Return the (X, Y) coordinate for the center point of the cell that contains the specified text.  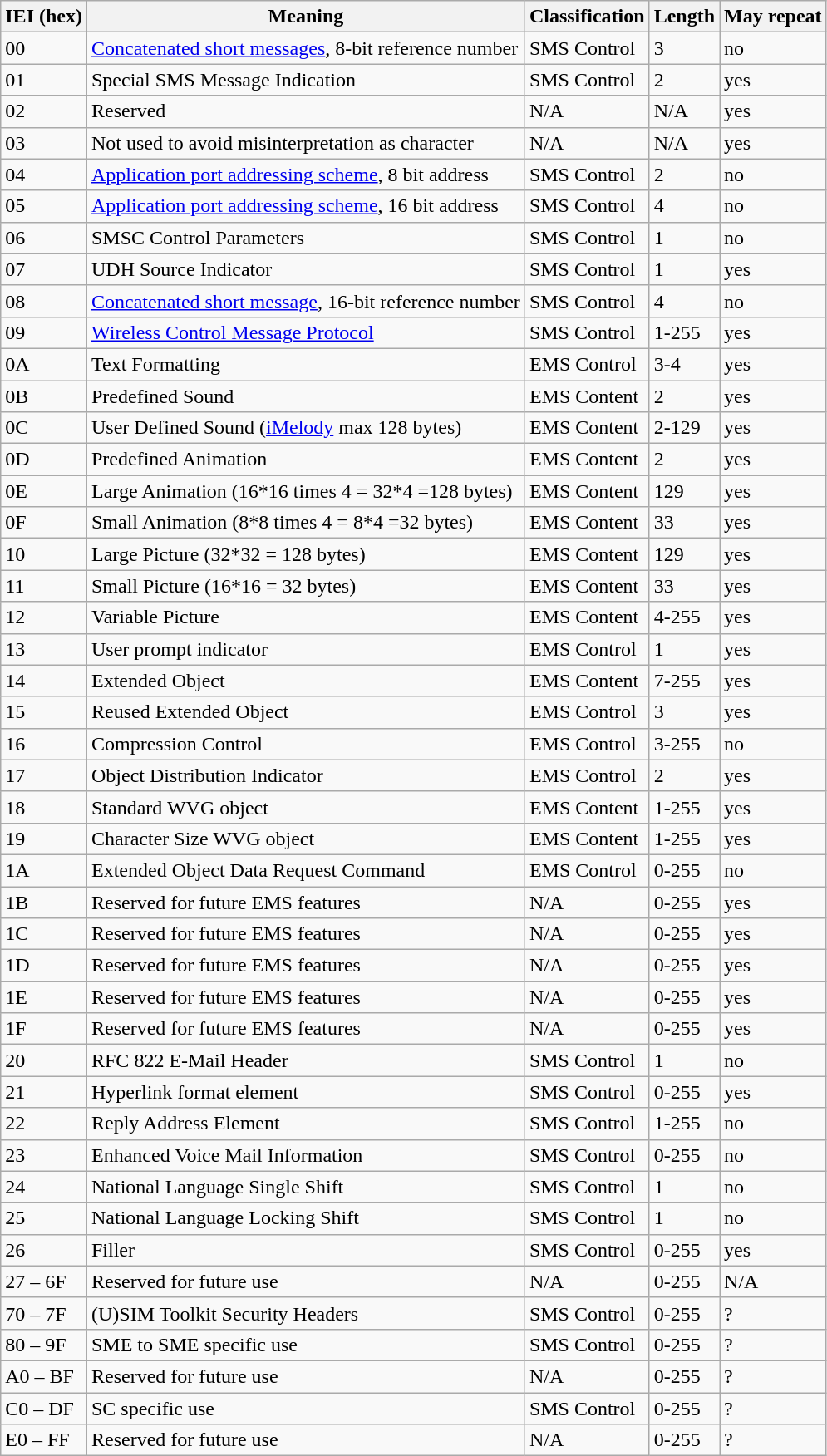
E0 – FF (44, 1440)
11 (44, 586)
Large Animation (16*16 times 4 = 32*4 =128 bytes) (306, 491)
Application port addressing scheme, 16 bit address (306, 206)
Reserved (306, 111)
May repeat (773, 17)
1C (44, 934)
Predefined Animation (306, 460)
Object Distribution Indicator (306, 775)
Standard WVG object (306, 807)
Wireless Control Message Protocol (306, 332)
1D (44, 966)
National Language Locking Shift (306, 1218)
23 (44, 1155)
User Defined Sound (iMelody max 128 bytes) (306, 428)
Meaning (306, 17)
21 (44, 1092)
02 (44, 111)
Enhanced Voice Mail Information (306, 1155)
Special SMS Message Indication (306, 80)
3-255 (684, 744)
Predefined Sound (306, 396)
A0 – BF (44, 1376)
IEI (hex) (44, 17)
Compression Control (306, 744)
15 (44, 712)
17 (44, 775)
0B (44, 396)
Character Size WVG object (306, 839)
0D (44, 460)
22 (44, 1124)
Hyperlink format element (306, 1092)
00 (44, 48)
25 (44, 1218)
Length (684, 17)
3-4 (684, 364)
Concatenated short messages, 8-bit reference number (306, 48)
Not used to avoid misinterpretation as character (306, 143)
14 (44, 681)
04 (44, 175)
Large Picture (32*32 = 128 bytes) (306, 554)
Reused Extended Object (306, 712)
RFC 822 E-Mail Header (306, 1060)
05 (44, 206)
13 (44, 649)
Text Formatting (306, 364)
4-255 (684, 617)
08 (44, 301)
SC specific use (306, 1409)
20 (44, 1060)
1E (44, 997)
12 (44, 617)
User prompt indicator (306, 649)
SMSC Control Parameters (306, 238)
1A (44, 870)
24 (44, 1187)
Classification (587, 17)
1F (44, 1029)
0C (44, 428)
19 (44, 839)
UDH Source Indicator (306, 269)
1B (44, 902)
16 (44, 744)
Variable Picture (306, 617)
Reply Address Element (306, 1124)
0A (44, 364)
C0 – DF (44, 1409)
2-129 (684, 428)
Small Animation (8*8 times 4 = 8*4 =32 bytes) (306, 523)
80 – 9F (44, 1345)
7-255 (684, 681)
70 – 7F (44, 1313)
Filler (306, 1250)
06 (44, 238)
0F (44, 523)
Extended Object Data Request Command (306, 870)
0E (44, 491)
10 (44, 554)
Extended Object (306, 681)
SME to SME specific use (306, 1345)
26 (44, 1250)
01 (44, 80)
National Language Single Shift (306, 1187)
(U)SIM Toolkit Security Headers (306, 1313)
Application port addressing scheme, 8 bit address (306, 175)
27 – 6F (44, 1281)
07 (44, 269)
Small Picture (16*16 = 32 bytes) (306, 586)
18 (44, 807)
Concatenated short message, 16-bit reference number (306, 301)
03 (44, 143)
09 (44, 332)
